For the text-containing cell, return its midpoint in [x, y] coordinate format. 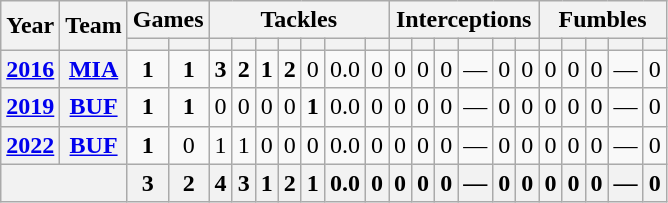
2022 [30, 145]
4 [220, 183]
Tackles [298, 20]
Team [94, 26]
2016 [30, 69]
2019 [30, 107]
Fumbles [602, 20]
Year [30, 26]
MIA [94, 69]
Interceptions [463, 20]
Games [168, 20]
